Detect which cell encompasses the target text, then output its [X, Y] center coordinate. 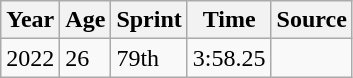
Age [86, 20]
Time [229, 20]
26 [86, 58]
2022 [30, 58]
3:58.25 [229, 58]
79th [149, 58]
Source [312, 20]
Sprint [149, 20]
Year [30, 20]
